Provide the [x, y] coordinate of the cell's center where the given text is located.  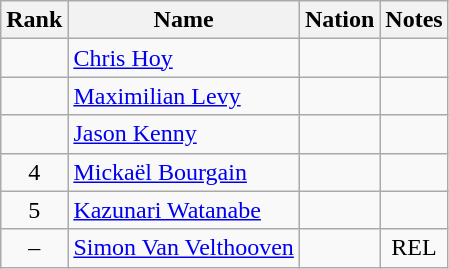
Chris Hoy [184, 58]
Simon Van Velthooven [184, 248]
5 [34, 210]
Notes [414, 20]
Rank [34, 20]
4 [34, 172]
Mickaël Bourgain [184, 172]
Kazunari Watanabe [184, 210]
Nation [339, 20]
– [34, 248]
Jason Kenny [184, 134]
Maximilian Levy [184, 96]
Name [184, 20]
REL [414, 248]
